Detect which cell encompasses the target text, then output its [x, y] center coordinate. 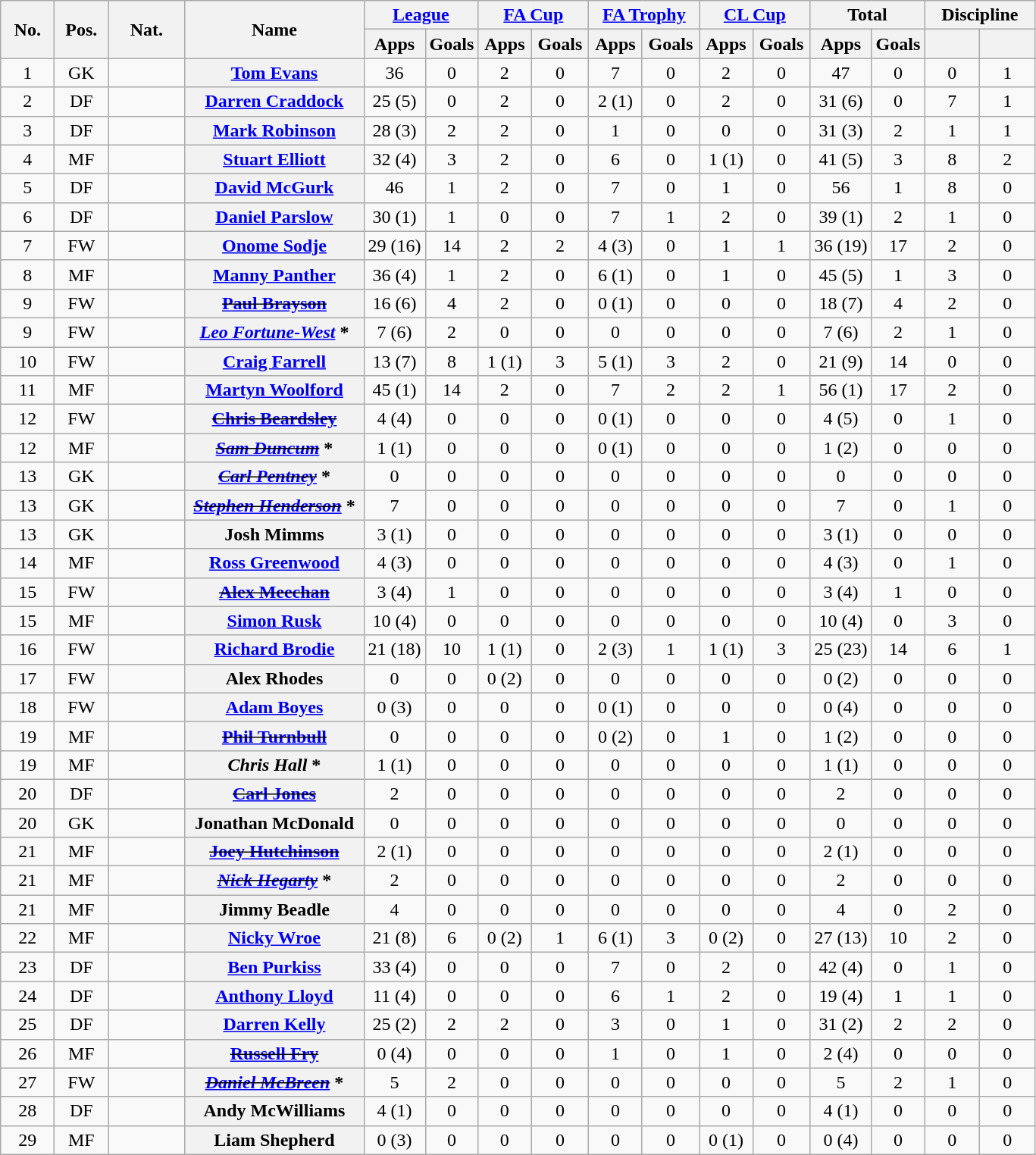
39 (1) [841, 217]
19 (4) [841, 996]
2 (3) [615, 649]
33 (4) [394, 967]
23 [27, 967]
28 (3) [394, 130]
FA Cup [534, 15]
FA Trophy [644, 15]
Pos. [82, 30]
21 (18) [394, 649]
56 (1) [841, 390]
32 (4) [394, 159]
Phil Turnbull [274, 736]
25 (2) [394, 1025]
Chris Hall * [274, 765]
24 [27, 996]
28 [27, 1111]
Russell Fry [274, 1053]
26 [27, 1053]
27 [27, 1082]
Tom Evans [274, 73]
Liam Shepherd [274, 1140]
22 [27, 938]
Josh Mimms [274, 534]
11 [27, 390]
31 (2) [841, 1025]
Andy McWilliams [274, 1111]
Chris Beardsley [274, 419]
Daniel Parslow [274, 217]
Paul Brayson [274, 303]
36 [394, 73]
16 (6) [394, 303]
Alex Meechan [274, 592]
Mark Robinson [274, 130]
Carl Jones [274, 793]
Richard Brodie [274, 649]
31 (3) [841, 130]
Discipline [980, 15]
Nicky Wroe [274, 938]
21 (8) [394, 938]
Darren Kelly [274, 1025]
Ross Greenwood [274, 563]
Nat. [147, 30]
Total [867, 15]
4 (5) [841, 419]
No. [27, 30]
21 (9) [841, 362]
Manny Panther [274, 274]
Ben Purkiss [274, 967]
Joey Hutchinson [274, 852]
13 (7) [394, 362]
Jimmy Beadle [274, 909]
Sam Duncum * [274, 448]
Leo Fortune-West * [274, 332]
36 (4) [394, 274]
36 (19) [841, 246]
45 (5) [841, 274]
11 (4) [394, 996]
Daniel McBreen * [274, 1082]
56 [841, 188]
25 (23) [841, 649]
31 (6) [841, 102]
42 (4) [841, 967]
Nick Hegarty * [274, 881]
27 (13) [841, 938]
Darren Craddock [274, 102]
25 [27, 1025]
Simon Rusk [274, 621]
29 [27, 1140]
5 (1) [615, 362]
CL Cup [755, 15]
46 [394, 188]
Stephen Henderson * [274, 506]
Alex Rhodes [274, 678]
29 (16) [394, 246]
David McGurk [274, 188]
Adam Boyes [274, 707]
47 [841, 73]
16 [27, 649]
41 (5) [841, 159]
Onome Sodje [274, 246]
18 (7) [841, 303]
Name [274, 30]
League [421, 15]
2 (4) [841, 1053]
Carl Pentney * [274, 477]
Stuart Elliott [274, 159]
30 (1) [394, 217]
Jonathan McDonald [274, 822]
18 [27, 707]
Anthony Lloyd [274, 996]
25 (5) [394, 102]
Martyn Woolford [274, 390]
45 (1) [394, 390]
Craig Farrell [274, 362]
4 (4) [394, 419]
